Return the (x, y) coordinate for the center point of the cell that contains the specified text.  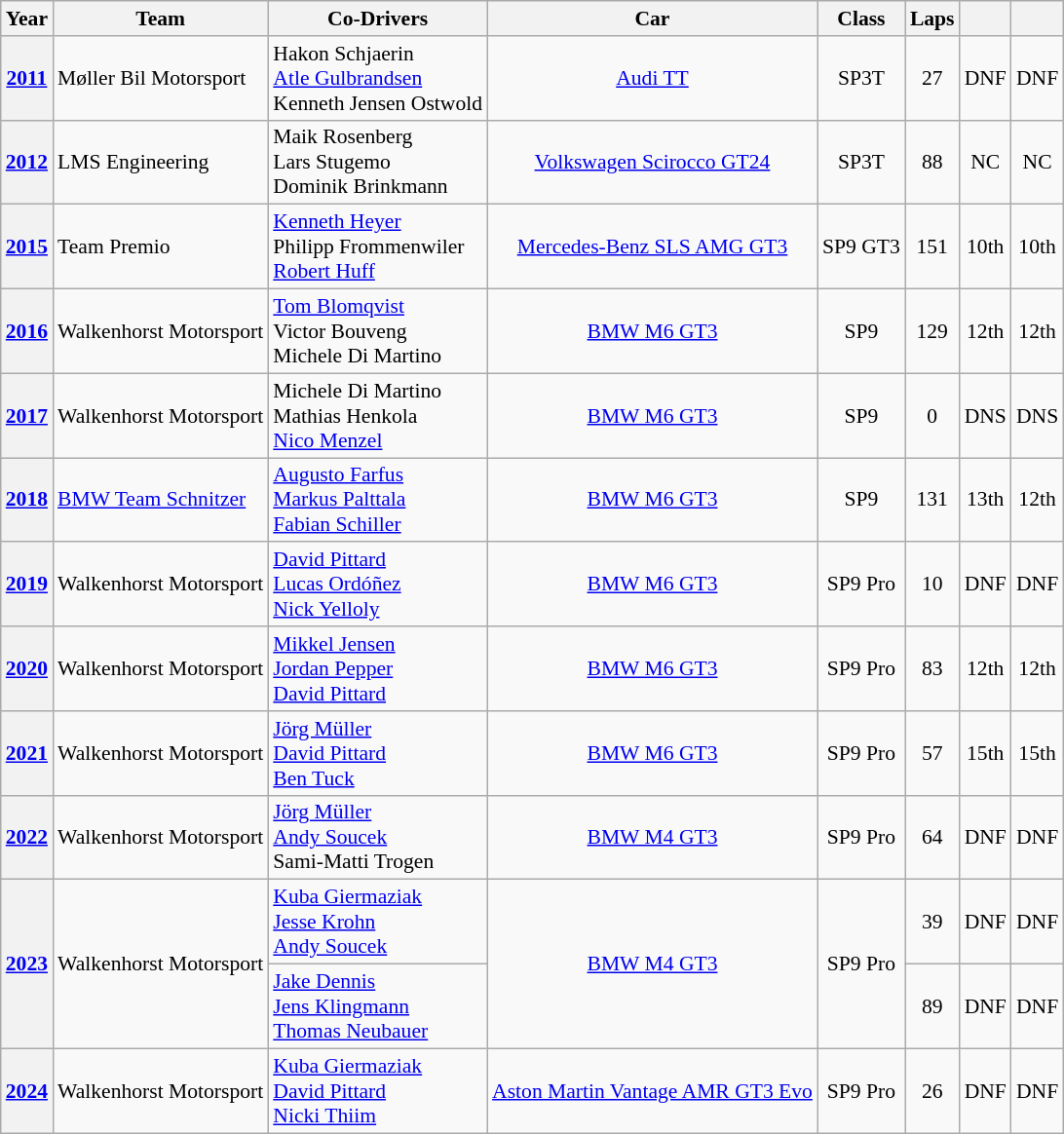
Volkswagen Scirocco GT24 (653, 162)
89 (932, 1007)
151 (932, 247)
Audi TT (653, 78)
David Pittard Lucas Ordóñez Nick Yelloly (378, 585)
2012 (27, 162)
2016 (27, 331)
Jake Dennis Jens Klingmann Thomas Neubauer (378, 1007)
10 (932, 585)
Tom Blomqvist Victor Bouveng Michele Di Martino (378, 331)
2021 (27, 754)
Jörg Müller Andy Soucek Sami-Matti Trogen (378, 838)
2018 (27, 501)
Aston Martin Vantage AMR GT3 Evo (653, 1091)
Mercedes-Benz SLS AMG GT3 (653, 247)
0 (932, 415)
Møller Bil Motorsport (160, 78)
83 (932, 668)
2019 (27, 585)
Kenneth Heyer Philipp Frommenwiler Robert Huff (378, 247)
Team Premio (160, 247)
26 (932, 1091)
Year (27, 19)
BMW Team Schnitzer (160, 501)
SP9 GT3 (861, 247)
Laps (932, 19)
2022 (27, 838)
Augusto Farfus Markus Palttala Fabian Schiller (378, 501)
Co-Drivers (378, 19)
88 (932, 162)
Class (861, 19)
Michele Di Martino Mathias Henkola Nico Menzel (378, 415)
Kuba Giermaziak Jesse Krohn Andy Soucek (378, 922)
2011 (27, 78)
57 (932, 754)
64 (932, 838)
129 (932, 331)
39 (932, 922)
Jörg Müller David Pittard Ben Tuck (378, 754)
Mikkel Jensen Jordan Pepper David Pittard (378, 668)
131 (932, 501)
13th (986, 501)
Hakon Schjaerin Atle Gulbrandsen Kenneth Jensen Ostwold (378, 78)
Kuba Giermaziak David Pittard Nicki Thiim (378, 1091)
2017 (27, 415)
2020 (27, 668)
2015 (27, 247)
2024 (27, 1091)
Maik Rosenberg Lars Stugemo Dominik Brinkmann (378, 162)
Car (653, 19)
Team (160, 19)
2023 (27, 964)
LMS Engineering (160, 162)
27 (932, 78)
